Scan for the cell matching the given text and deliver its (X, Y) coordinate at center. 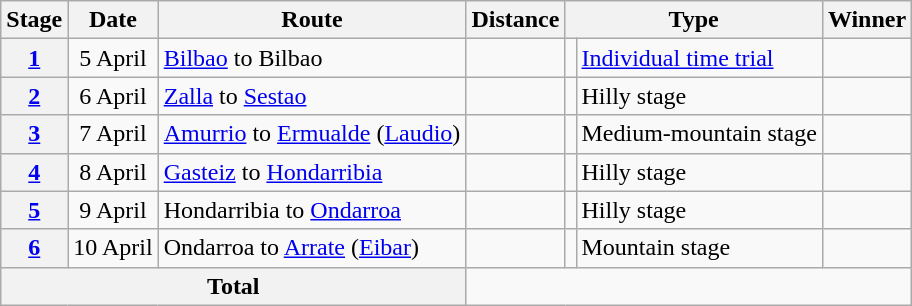
Hondarribia to Ondarroa (312, 210)
Mountain stage (699, 248)
2 (34, 96)
8 April (113, 172)
Stage (34, 20)
5 April (113, 58)
9 April (113, 210)
6 (34, 248)
5 (34, 210)
6 April (113, 96)
10 April (113, 248)
Amurrio to Ermualde (Laudio) (312, 134)
Total (234, 286)
Ondarroa to Arrate (Eibar) (312, 248)
7 April (113, 134)
Winner (866, 20)
Bilbao to Bilbao (312, 58)
Type (694, 20)
Route (312, 20)
3 (34, 134)
Distance (516, 20)
Zalla to Sestao (312, 96)
4 (34, 172)
1 (34, 58)
Date (113, 20)
Gasteiz to Hondarribia (312, 172)
Medium-mountain stage (699, 134)
Individual time trial (699, 58)
